Locate the cell with the specified text and output its [X, Y] center coordinate. 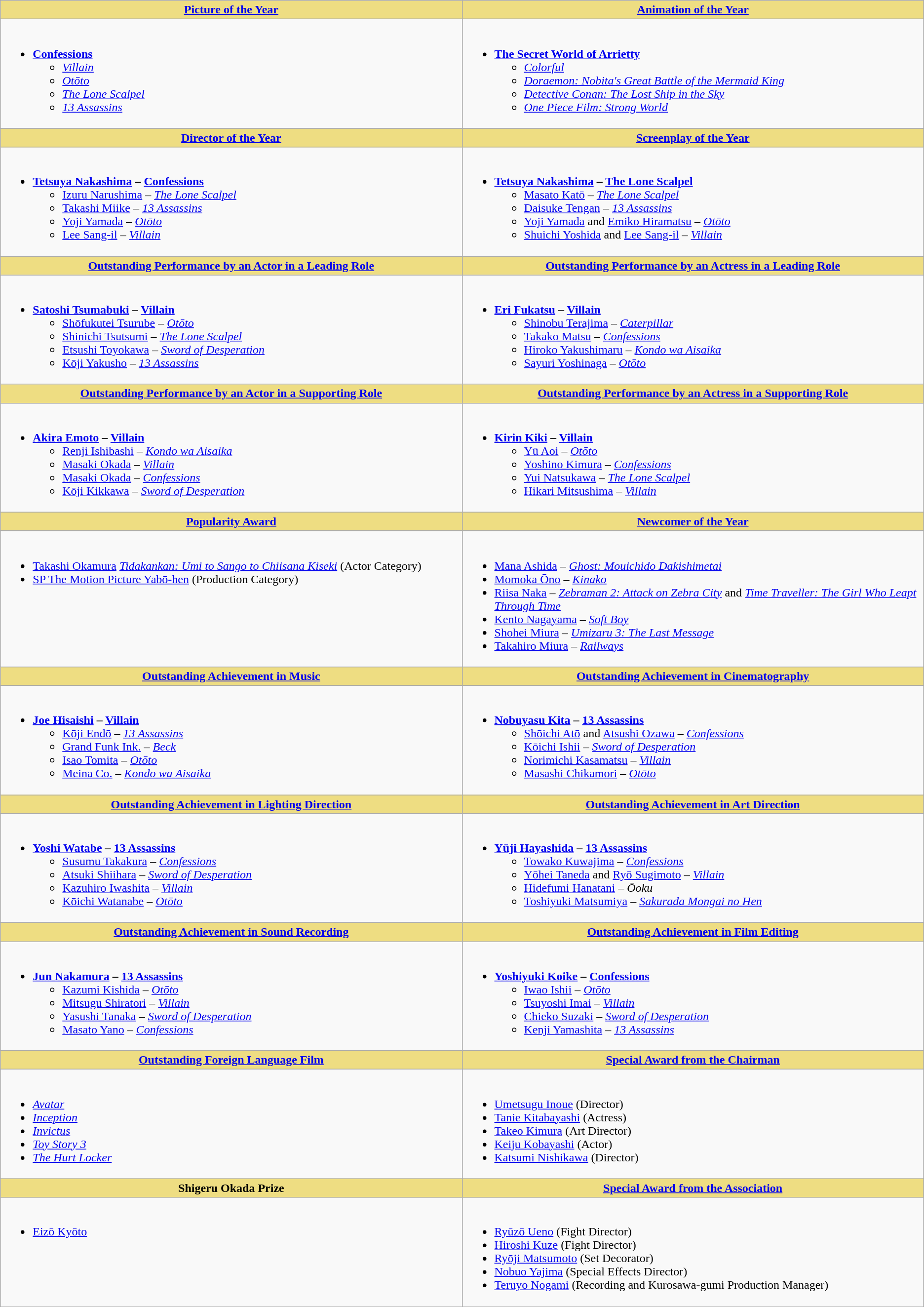
AvatarInceptionInvictusToy Story 3The Hurt Locker [231, 1124]
Jun Nakamura – 13 AssassinsKazumi Kishida – OtōtoMitsugu Shiratori – VillainYasushi Tanaka – Sword of DesperationMasato Yano – Confessions [231, 996]
Outstanding Foreign Language Film [231, 1060]
Shigeru Okada Prize [231, 1188]
Outstanding Performance by an Actress in a Supporting Role [693, 394]
ConfessionsVillainOtōtoThe Lone Scalpel13 Assassins [231, 74]
Outstanding Achievement in Sound Recording [231, 932]
Kirin Kiki – VillainYū Aoi – OtōtoYoshino Kimura – ConfessionsYui Natsukawa – The Lone ScalpelHikari Mitsushima – Villain [693, 457]
Akira Emoto – VillainRenji Ishibashi – Kondo wa AisaikaMasaki Okada – VillainMasaki Okada – ConfessionsKōji Kikkawa – Sword of Desperation [231, 457]
Yoshiyuki Koike – ConfessionsIwao Ishii – OtōtoTsuyoshi Imai – VillainChieko Suzaki – Sword of DesperationKenji Yamashita – 13 Assassins [693, 996]
Picture of the Year [231, 10]
Outstanding Achievement in Art Direction [693, 804]
Outstanding Performance by an Actor in a Leading Role [231, 266]
Outstanding Performance by an Actress in a Leading Role [693, 266]
Outstanding Achievement in Lighting Direction [231, 804]
Outstanding Performance by an Actor in a Supporting Role [231, 394]
Joe Hisaishi – VillainKōji Endō – 13 AssassinsGrand Funk Ink. – BeckIsao Tomita – OtōtoMeina Co. – Kondo wa Aisaika [231, 740]
Newcomer of the Year [693, 521]
Outstanding Achievement in Film Editing [693, 932]
Tetsuya Nakashima – ConfessionsIzuru Narushima – The Lone ScalpelTakashi Miike – 13 AssassinsYoji Yamada – OtōtoLee Sang-il – Villain [231, 201]
Screenplay of the Year [693, 138]
Special Award from the Association [693, 1188]
Eri Fukatsu – VillainShinobu Terajima – CaterpillarTakako Matsu – ConfessionsHiroko Yakushimaru – Kondo wa AisaikaSayuri Yoshinaga – Otōto [693, 330]
Yoshi Watabe – 13 AssassinsSusumu Takakura – ConfessionsAtsuki Shiihara – Sword of DesperationKazuhiro Iwashita – VillainKōichi Watanabe – Otōto [231, 868]
Special Award from the Chairman [693, 1060]
Takashi Okamura Tidakankan: Umi to Sango to Chiisana Kiseki (Actor Category)SP The Motion Picture Yabō-hen (Production Category) [231, 598]
Outstanding Achievement in Music [231, 676]
Director of the Year [231, 138]
Animation of the Year [693, 10]
Popularity Award [231, 521]
Outstanding Achievement in Cinematography [693, 676]
Umetsugu Inoue (Director)Tanie Kitabayashi (Actress)Takeo Kimura (Art Director)Keiju Kobayashi (Actor)Katsumi Nishikawa (Director) [693, 1124]
Eizō Kyōto [231, 1252]
